Provide the (x, y) coordinate of the cell's center where the given text is located.  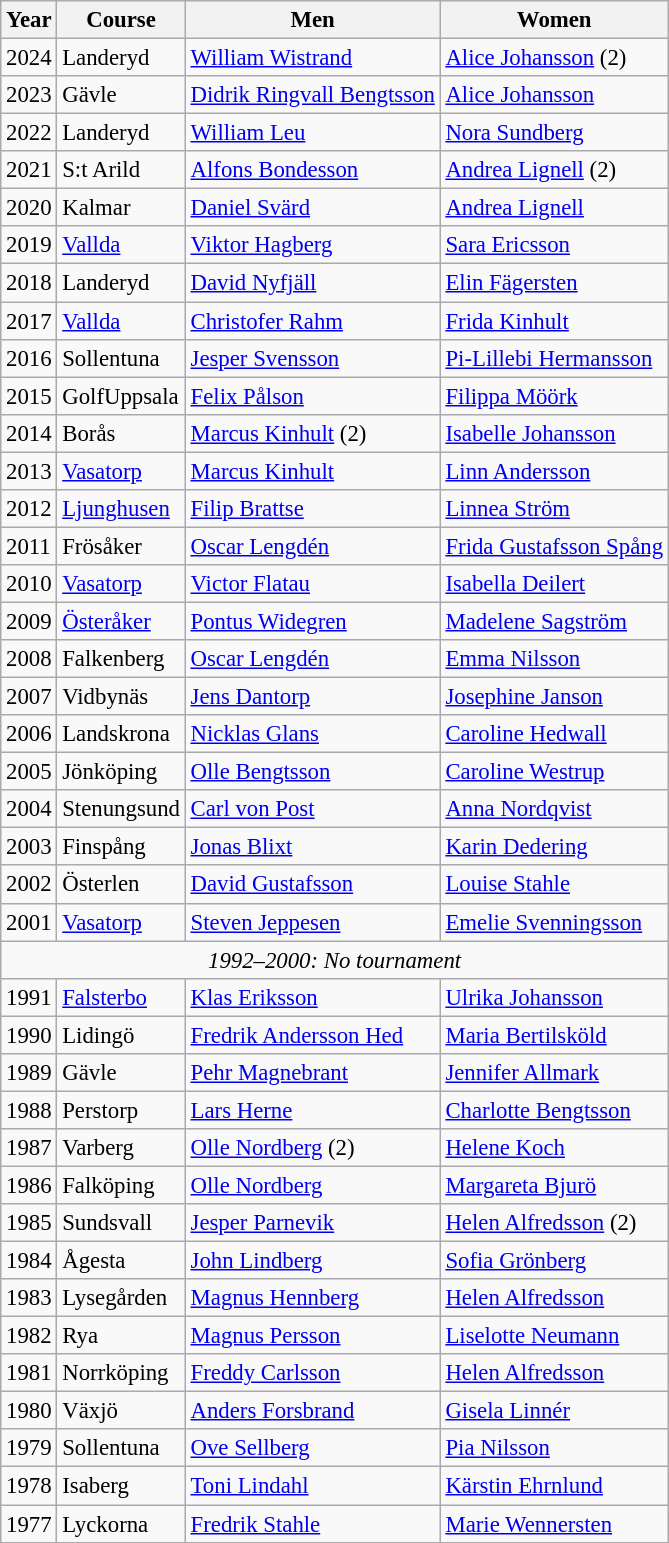
Andrea Lignell (554, 208)
Anna Nordqvist (554, 809)
Frösåker (121, 546)
Österåker (121, 621)
Jönköping (121, 772)
Pi-Lillebi Hermansson (554, 358)
1990 (29, 1035)
Alfons Bondesson (312, 170)
2019 (29, 245)
2016 (29, 358)
Helene Koch (554, 1148)
Sundsvall (121, 1223)
Frida Kinhult (554, 321)
1982 (29, 1336)
Daniel Svärd (312, 208)
Caroline Westrup (554, 772)
GolfUppsala (121, 396)
2020 (29, 208)
2006 (29, 734)
2023 (29, 95)
2014 (29, 433)
Men (312, 20)
2001 (29, 922)
1980 (29, 1411)
Magnus Hennberg (312, 1298)
Rya (121, 1336)
William Wistrand (312, 58)
2005 (29, 772)
Olle Nordberg (2) (312, 1148)
Lidingö (121, 1035)
1977 (29, 1524)
2003 (29, 847)
Anders Forsbrand (312, 1411)
Finspång (121, 847)
2002 (29, 885)
David Nyfjäll (312, 283)
Filip Brattse (312, 509)
Course (121, 20)
Olle Bengtsson (312, 772)
Lyckorna (121, 1524)
Perstorp (121, 1110)
2017 (29, 321)
Olle Nordberg (312, 1185)
Österlen (121, 885)
Nora Sundberg (554, 133)
Liselotte Neumann (554, 1336)
2004 (29, 809)
Jennifer Allmark (554, 1073)
Elin Fägersten (554, 283)
Charlotte Bengtsson (554, 1110)
Varberg (121, 1148)
2008 (29, 659)
2009 (29, 621)
Stenungsund (121, 809)
Landskrona (121, 734)
2022 (29, 133)
Frida Gustafsson Spång (554, 546)
1989 (29, 1073)
William Leu (312, 133)
Sofia Grönberg (554, 1261)
Norrköping (121, 1373)
Filippa Möörk (554, 396)
David Gustafsson (312, 885)
Jonas Blixt (312, 847)
1979 (29, 1449)
Emelie Svenningsson (554, 922)
Jens Dantorp (312, 697)
Vidbynäs (121, 697)
Gisela Linnér (554, 1411)
1981 (29, 1373)
2011 (29, 546)
Fredrik Stahle (312, 1524)
Ulrika Johansson (554, 997)
Ljunghusen (121, 509)
Year (29, 20)
1986 (29, 1185)
Lars Herne (312, 1110)
1983 (29, 1298)
2015 (29, 396)
Klas Eriksson (312, 997)
Viktor Hagberg (312, 245)
Pontus Widegren (312, 621)
Marcus Kinhult (312, 471)
Kärstin Ehrnlund (554, 1486)
Louise Stahle (554, 885)
1987 (29, 1148)
Lysegården (121, 1298)
Toni Lindahl (312, 1486)
Emma Nilsson (554, 659)
Felix Pålson (312, 396)
1984 (29, 1261)
Madelene Sagström (554, 621)
Växjö (121, 1411)
2018 (29, 283)
Fredrik Andersson Hed (312, 1035)
Josephine Janson (554, 697)
Alice Johansson (2) (554, 58)
Linn Andersson (554, 471)
Maria Bertilsköld (554, 1035)
Isaberg (121, 1486)
2021 (29, 170)
2010 (29, 584)
Falkenberg (121, 659)
Pehr Magnebrant (312, 1073)
Sara Ericsson (554, 245)
Linnea Ström (554, 509)
1985 (29, 1223)
Caroline Hedwall (554, 734)
Freddy Carlsson (312, 1373)
Women (554, 20)
Margareta Bjurö (554, 1185)
1978 (29, 1486)
1991 (29, 997)
Andrea Lignell (2) (554, 170)
Jesper Parnevik (312, 1223)
John Lindberg (312, 1261)
Isabella Deilert (554, 584)
Steven Jeppesen (312, 922)
2013 (29, 471)
1992–2000: No tournament (335, 960)
Borås (121, 433)
Pia Nilsson (554, 1449)
1988 (29, 1110)
Nicklas Glans (312, 734)
Ove Sellberg (312, 1449)
Karin Dedering (554, 847)
Marie Wennersten (554, 1524)
Victor Flatau (312, 584)
Ågesta (121, 1261)
Didrik Ringvall Bengtsson (312, 95)
2012 (29, 509)
Falsterbo (121, 997)
Jesper Svensson (312, 358)
Falköping (121, 1185)
Kalmar (121, 208)
S:t Arild (121, 170)
Alice Johansson (554, 95)
Carl von Post (312, 809)
2024 (29, 58)
Helen Alfredsson (2) (554, 1223)
Isabelle Johansson (554, 433)
Christofer Rahm (312, 321)
Magnus Persson (312, 1336)
2007 (29, 697)
Marcus Kinhult (2) (312, 433)
